Return (X, Y) of the center of cell containing provided text 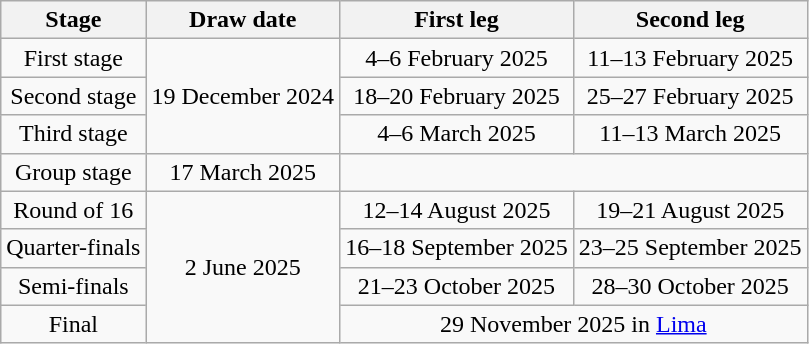
Round of 16 (74, 210)
Group stage (74, 172)
28–30 October 2025 (690, 286)
21–23 October 2025 (457, 286)
12–14 August 2025 (457, 210)
First stage (74, 58)
Second leg (690, 20)
Quarter-finals (74, 248)
4–6 March 2025 (457, 134)
11–13 March 2025 (690, 134)
29 November 2025 in Lima (574, 324)
18–20 February 2025 (457, 96)
Draw date (243, 20)
11–13 February 2025 (690, 58)
16–18 September 2025 (457, 248)
Second stage (74, 96)
17 March 2025 (243, 172)
First leg (457, 20)
Stage (74, 20)
19 December 2024 (243, 96)
Final (74, 324)
2 June 2025 (243, 267)
Semi-finals (74, 286)
19–21 August 2025 (690, 210)
25–27 February 2025 (690, 96)
4–6 February 2025 (457, 58)
23–25 September 2025 (690, 248)
Third stage (74, 134)
